Search for the cell housing the specified text and yield its (x, y) center coordinate. 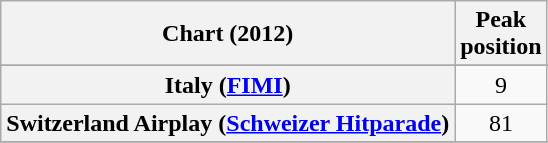
Chart (2012) (228, 34)
Peakposition (501, 34)
9 (501, 85)
81 (501, 123)
Switzerland Airplay (Schweizer Hitparade) (228, 123)
Italy (FIMI) (228, 85)
